Determine the (x, y) coordinate at the center of the cell enclosing the given text.  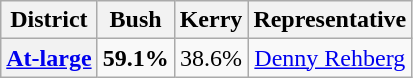
Denny Rehberg (330, 58)
At-large (49, 58)
38.6% (211, 58)
59.1% (136, 58)
District (49, 20)
Representative (330, 20)
Bush (136, 20)
Kerry (211, 20)
